Return the [X, Y] coordinate for the center point of the cell that contains the specified text.  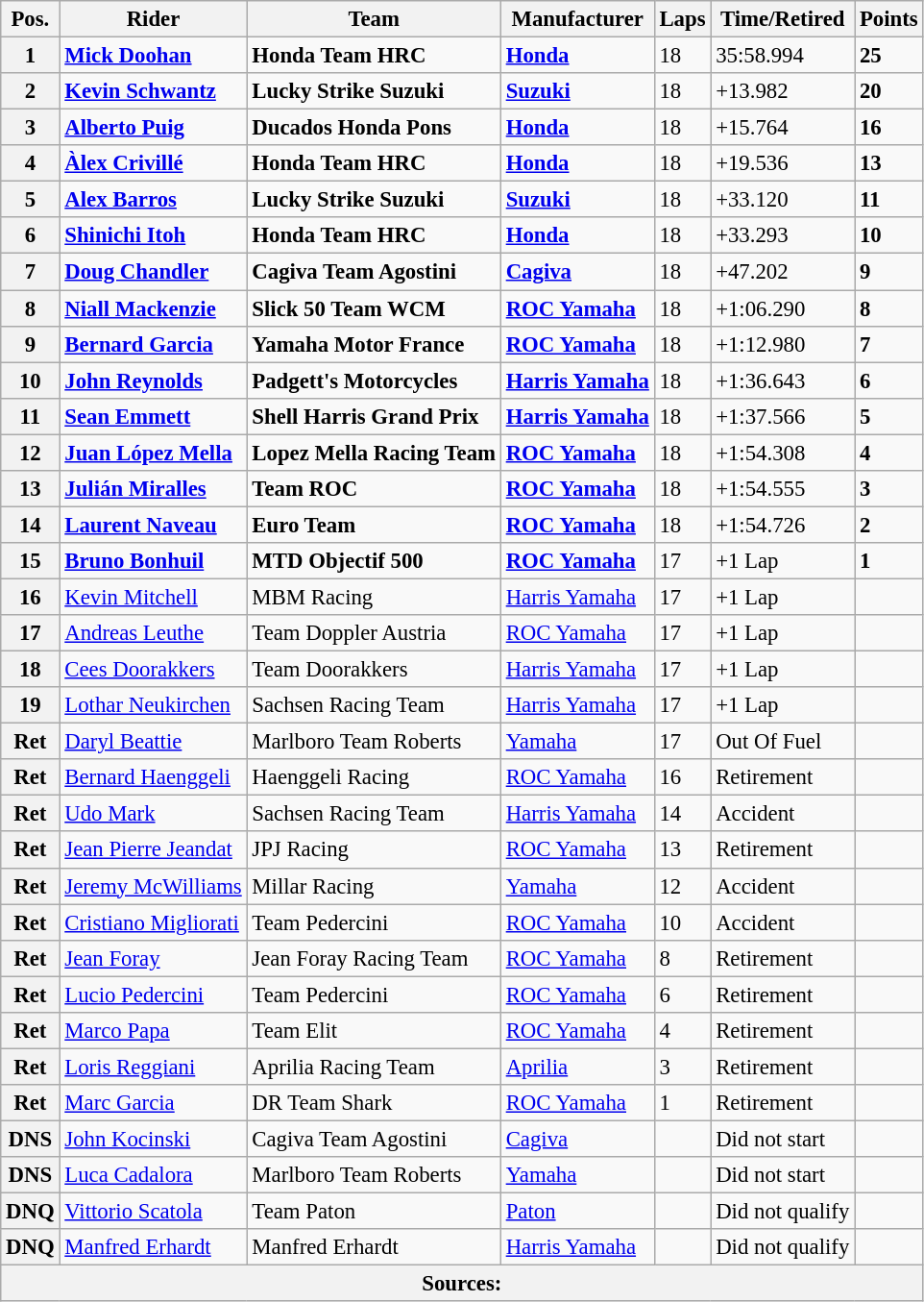
Cristiano Migliorati [154, 922]
25 [889, 56]
John Reynolds [154, 381]
Loris Reggiani [154, 1067]
Luca Cadalora [154, 1175]
Padgett's Motorcycles [374, 381]
Out Of Fuel [783, 742]
+1:06.290 [783, 308]
Cees Doorakkers [154, 670]
+1:54.726 [783, 525]
Sean Emmett [154, 416]
Ducados Honda Pons [374, 128]
Mick Doohan [154, 56]
MTD Objectif 500 [374, 561]
Aprilia [577, 1067]
+15.764 [783, 128]
Team Doppler Austria [374, 633]
15 [31, 561]
Pos. [31, 19]
JPJ Racing [374, 850]
Sources: [462, 1284]
Bernard Garcia [154, 344]
+1:54.555 [783, 489]
Team Paton [374, 1212]
Niall Mackenzie [154, 308]
+13.982 [783, 91]
Daryl Beattie [154, 742]
Shinichi Itoh [154, 235]
Aprilia Racing Team [374, 1067]
Alex Barros [154, 200]
+1:54.308 [783, 453]
Manufacturer [577, 19]
Team ROC [374, 489]
Jeremy McWilliams [154, 886]
Alberto Puig [154, 128]
Rider [154, 19]
Lopez Mella Racing Team [374, 453]
Millar Racing [374, 886]
Àlex Crivillé [154, 163]
Euro Team [374, 525]
Udo Mark [154, 814]
Laps [682, 19]
Kevin Mitchell [154, 597]
Marco Papa [154, 1031]
Laurent Naveau [154, 525]
Team Doorakkers [374, 670]
19 [31, 705]
Shell Harris Grand Prix [374, 416]
Doug Chandler [154, 272]
MBM Racing [374, 597]
Bernard Haenggeli [154, 777]
Lucio Pedercini [154, 995]
Jean Foray Racing Team [374, 958]
Yamaha Motor France [374, 344]
Points [889, 19]
Andreas Leuthe [154, 633]
Bruno Bonhuil [154, 561]
Team [374, 19]
Juan López Mella [154, 453]
DR Team Shark [374, 1103]
Vittorio Scatola [154, 1212]
Slick 50 Team WCM [374, 308]
+1:36.643 [783, 381]
+19.536 [783, 163]
Paton [577, 1212]
+47.202 [783, 272]
+1:12.980 [783, 344]
35:58.994 [783, 56]
Haenggeli Racing [374, 777]
+33.120 [783, 200]
Marc Garcia [154, 1103]
+1:37.566 [783, 416]
20 [889, 91]
Julián Miralles [154, 489]
Team Elit [374, 1031]
John Kocinski [154, 1139]
+33.293 [783, 235]
Lothar Neukirchen [154, 705]
Jean Pierre Jeandat [154, 850]
Time/Retired [783, 19]
Kevin Schwantz [154, 91]
Jean Foray [154, 958]
